Capture the cell that displays the provided text and extract its (x, y) central coordinate. 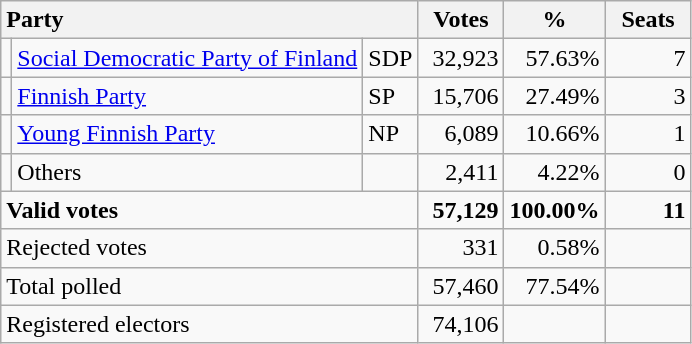
SDP (390, 58)
57.63% (554, 58)
0.58% (554, 248)
4.22% (554, 172)
3 (648, 96)
Total polled (210, 286)
Votes (461, 20)
331 (461, 248)
NP (390, 134)
57,129 (461, 210)
77.54% (554, 286)
27.49% (554, 96)
74,106 (461, 324)
57,460 (461, 286)
Others (188, 172)
2,411 (461, 172)
100.00% (554, 210)
7 (648, 58)
Valid votes (210, 210)
Social Democratic Party of Finland (188, 58)
Seats (648, 20)
0 (648, 172)
10.66% (554, 134)
1 (648, 134)
6,089 (461, 134)
SP (390, 96)
% (554, 20)
32,923 (461, 58)
11 (648, 210)
Registered electors (210, 324)
Party (210, 20)
Rejected votes (210, 248)
Young Finnish Party (188, 134)
Finnish Party (188, 96)
15,706 (461, 96)
